Determine the (x, y) coordinate at the center of the cell enclosing the given text.  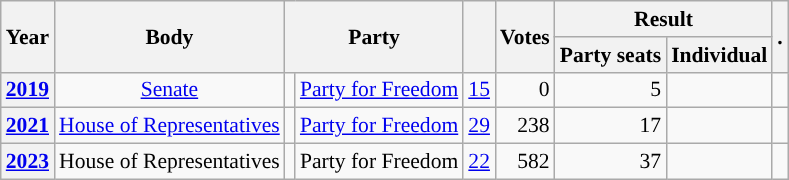
37 (610, 162)
5 (610, 90)
582 (525, 162)
22 (479, 162)
Party (374, 36)
0 (525, 90)
Party seats (610, 55)
Votes (525, 36)
15 (479, 90)
Senate (170, 90)
238 (525, 126)
2023 (28, 162)
Individual (719, 55)
2021 (28, 126)
2019 (28, 90)
. (780, 36)
17 (610, 126)
29 (479, 126)
Result (664, 19)
Body (170, 36)
Year (28, 36)
